Scan for the cell matching the given text and deliver its [X, Y] coordinate at center. 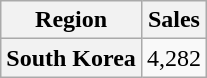
Region [72, 20]
Sales [174, 20]
South Korea [72, 58]
4,282 [174, 58]
